Return [x, y] of the center of cell containing provided text 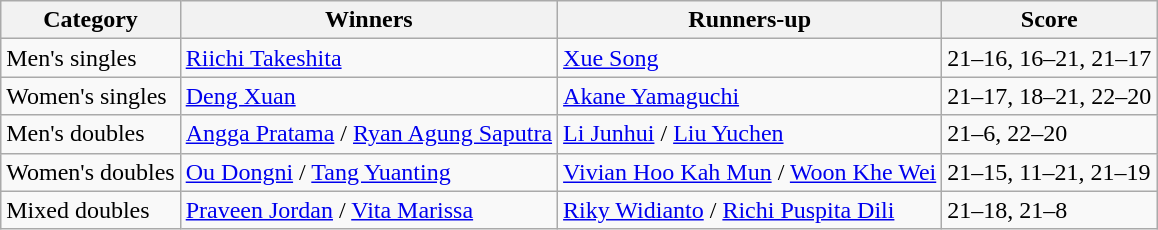
Praveen Jordan / Vita Marissa [368, 210]
Men's doubles [90, 134]
Runners-up [750, 20]
Angga Pratama / Ryan Agung Saputra [368, 134]
Riky Widianto / Richi Puspita Dili [750, 210]
Vivian Hoo Kah Mun / Woon Khe Wei [750, 172]
21–15, 11–21, 21–19 [1050, 172]
21–18, 21–8 [1050, 210]
Riichi Takeshita [368, 58]
21–17, 18–21, 22–20 [1050, 96]
Winners [368, 20]
Xue Song [750, 58]
Category [90, 20]
Li Junhui / Liu Yuchen [750, 134]
Deng Xuan [368, 96]
21–16, 16–21, 21–17 [1050, 58]
21–6, 22–20 [1050, 134]
Women's singles [90, 96]
Mixed doubles [90, 210]
Ou Dongni / Tang Yuanting [368, 172]
Men's singles [90, 58]
Score [1050, 20]
Women's doubles [90, 172]
Akane Yamaguchi [750, 96]
